From the cell containing the given text, extract its center point as (X, Y) coordinate. 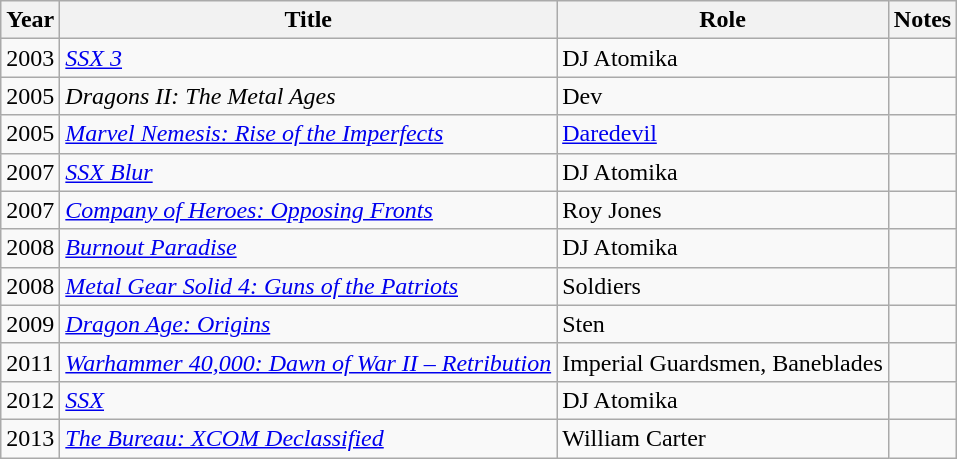
Marvel Nemesis: Rise of the Imperfects (308, 134)
Burnout Paradise (308, 248)
Company of Heroes: Opposing Fronts (308, 210)
Metal Gear Solid 4: Guns of the Patriots (308, 286)
Role (723, 20)
2012 (30, 400)
Dev (723, 96)
Notes (922, 20)
Roy Jones (723, 210)
Daredevil (723, 134)
The Bureau: XCOM Declassified (308, 438)
2009 (30, 324)
Warhammer 40,000: Dawn of War II – Retribution (308, 362)
Dragons II: The Metal Ages (308, 96)
Dragon Age: Origins (308, 324)
Title (308, 20)
SSX 3 (308, 58)
SSX Blur (308, 172)
Sten (723, 324)
Soldiers (723, 286)
2003 (30, 58)
2011 (30, 362)
Year (30, 20)
William Carter (723, 438)
SSX (308, 400)
Imperial Guardsmen, Baneblades (723, 362)
2013 (30, 438)
